Provide the (X, Y) coordinate of the cell's center where the given text is located.  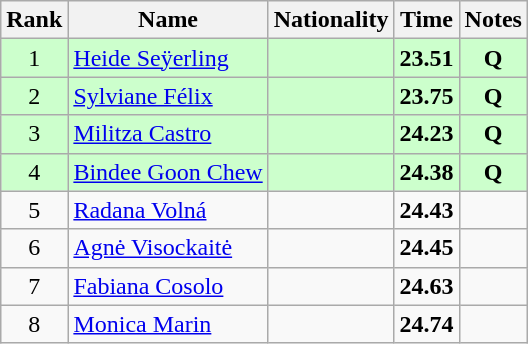
23.75 (426, 96)
24.38 (426, 172)
6 (34, 248)
24.63 (426, 286)
2 (34, 96)
Bindee Goon Chew (168, 172)
8 (34, 324)
5 (34, 210)
1 (34, 58)
Notes (493, 20)
Agnė Visockaitė (168, 248)
24.45 (426, 248)
24.23 (426, 134)
7 (34, 286)
Heide Seÿerling (168, 58)
Rank (34, 20)
24.43 (426, 210)
Militza Castro (168, 134)
24.74 (426, 324)
Radana Volná (168, 210)
Fabiana Cosolo (168, 286)
Nationality (331, 20)
3 (34, 134)
Name (168, 20)
4 (34, 172)
Time (426, 20)
23.51 (426, 58)
Sylviane Félix (168, 96)
Monica Marin (168, 324)
